Search for the cell housing the specified text and yield its [X, Y] center coordinate. 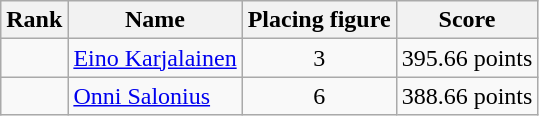
3 [319, 58]
Onni Salonius [155, 96]
6 [319, 96]
Rank [34, 20]
Placing figure [319, 20]
395.66 points [467, 58]
388.66 points [467, 96]
Name [155, 20]
Score [467, 20]
Eino Karjalainen [155, 58]
